For the text-containing cell, return its midpoint in (X, Y) coordinate format. 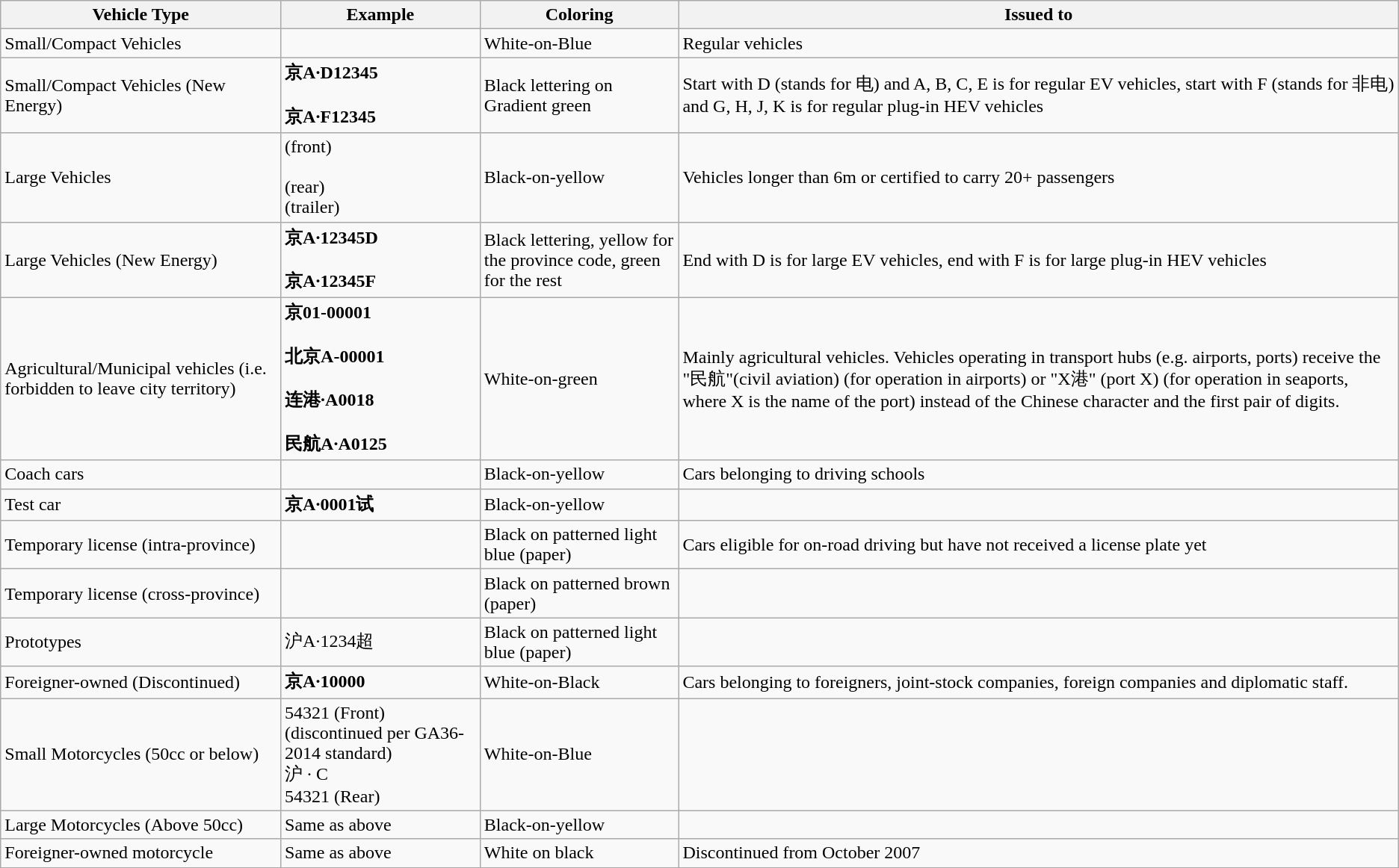
Small Motorcycles (50cc or below) (140, 754)
End with D is for large EV vehicles, end with F is for large plug-in HEV vehicles (1039, 260)
Small/Compact Vehicles (140, 43)
Cars belonging to driving schools (1039, 474)
White-on-Black (579, 683)
Cars eligible for on-road driving but have not received a license plate yet (1039, 545)
White on black (579, 853)
Coloring (579, 15)
Vehicle Type (140, 15)
Large Vehicles (140, 178)
Cars belonging to foreigners, joint-stock companies, foreign companies and diplomatic staff. (1039, 683)
沪A·1234超 (381, 642)
Foreigner-owned (Discontinued) (140, 683)
Black lettering on Gradient green (579, 96)
京01-00001北京A-00001连港·A0018民航A·A0125 (381, 379)
Large Vehicles (New Energy) (140, 260)
Example (381, 15)
Black on patterned brown (paper) (579, 593)
Black lettering, yellow for the province code, green for the rest (579, 260)
Agricultural/Municipal vehicles (i.e. forbidden to leave city territory) (140, 379)
京A·10000 (381, 683)
Regular vehicles (1039, 43)
White-on-green (579, 379)
Foreigner-owned motorcycle (140, 853)
京A·D12345京A·F12345 (381, 96)
Large Motorcycles (Above 50cc) (140, 825)
Temporary license (intra-province) (140, 545)
Coach cars (140, 474)
Test car (140, 505)
京A·0001试 (381, 505)
Prototypes (140, 642)
Small/Compact Vehicles (New Energy) (140, 96)
Vehicles longer than 6m or certified to carry 20+ passengers (1039, 178)
Issued to (1039, 15)
54321 (Front) (discontinued per GA36-2014 standard)沪 · C54321 (Rear) (381, 754)
(front) (rear) (trailer) (381, 178)
京A·12345D京A·12345F (381, 260)
Discontinued from October 2007 (1039, 853)
Temporary license (cross-province) (140, 593)
